For the text-containing cell, return its midpoint in (x, y) coordinate format. 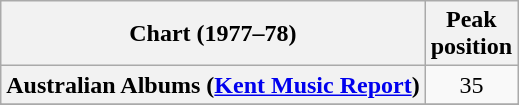
35 (471, 85)
Peakposition (471, 34)
Australian Albums (Kent Music Report) (213, 85)
Chart (1977–78) (213, 34)
